Detect which cell encompasses the target text, then output its (X, Y) center coordinate. 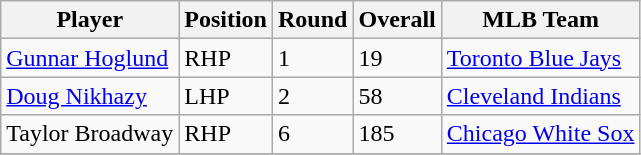
LHP (226, 96)
Gunnar Hoglund (90, 58)
MLB Team (540, 20)
Round (313, 20)
Cleveland Indians (540, 96)
185 (397, 134)
19 (397, 58)
Toronto Blue Jays (540, 58)
Chicago White Sox (540, 134)
6 (313, 134)
Position (226, 20)
1 (313, 58)
Taylor Broadway (90, 134)
2 (313, 96)
Doug Nikhazy (90, 96)
58 (397, 96)
Overall (397, 20)
Player (90, 20)
